From the cell containing the given text, extract its center point as (x, y) coordinate. 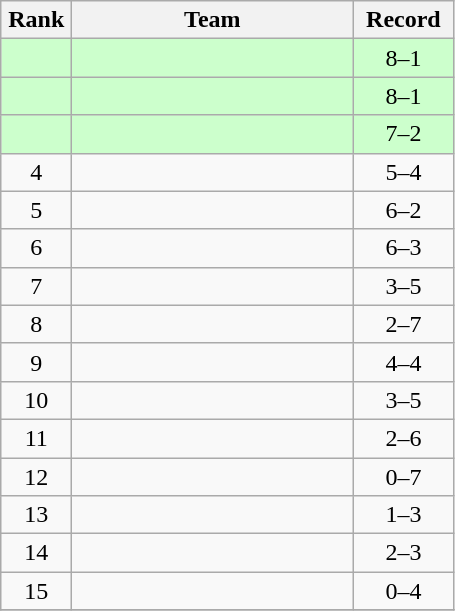
Team (212, 20)
13 (36, 515)
5–4 (404, 172)
2–3 (404, 553)
15 (36, 591)
6 (36, 248)
4–4 (404, 362)
6–2 (404, 210)
1–3 (404, 515)
5 (36, 210)
7 (36, 286)
12 (36, 477)
2–7 (404, 324)
Rank (36, 20)
4 (36, 172)
14 (36, 553)
9 (36, 362)
6–3 (404, 248)
11 (36, 438)
8 (36, 324)
10 (36, 400)
Record (404, 20)
7–2 (404, 134)
0–4 (404, 591)
0–7 (404, 477)
2–6 (404, 438)
